Scan for the cell matching the given text and deliver its [X, Y] coordinate at center. 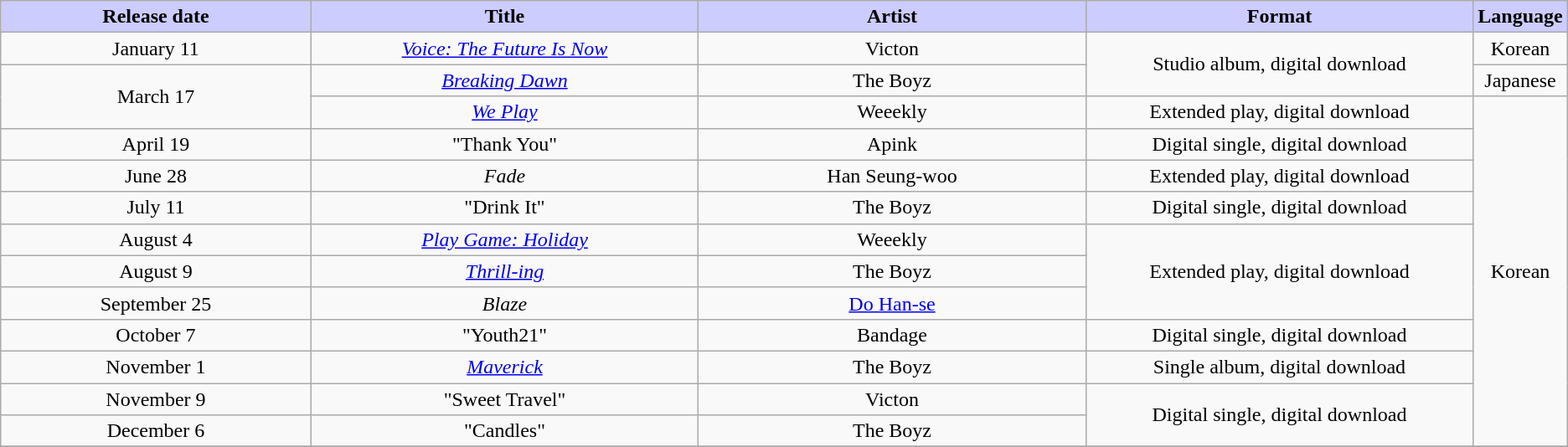
Title [504, 17]
Play Game: Holiday [504, 239]
July 11 [156, 208]
Blaze [504, 303]
January 11 [156, 49]
Release date [156, 17]
Han Seung-woo [892, 176]
Breaking Dawn [504, 80]
April 19 [156, 144]
Fade [504, 176]
"Youth21" [504, 335]
Thrill-ing [504, 271]
November 1 [156, 367]
We Play [504, 112]
Apink [892, 144]
Japanese [1520, 80]
Language [1520, 17]
December 6 [156, 431]
August 9 [156, 271]
October 7 [156, 335]
"Sweet Travel" [504, 399]
June 28 [156, 176]
August 4 [156, 239]
Artist [892, 17]
Do Han-se [892, 303]
Maverick [504, 367]
March 17 [156, 96]
Studio album, digital download [1280, 64]
September 25 [156, 303]
Voice: The Future Is Now [504, 49]
November 9 [156, 399]
Format [1280, 17]
Bandage [892, 335]
"Thank You" [504, 144]
Single album, digital download [1280, 367]
"Candles" [504, 431]
"Drink It" [504, 208]
